Return (X, Y) of the center of cell containing provided text 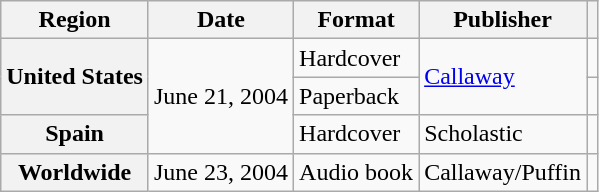
Worldwide (75, 172)
Spain (75, 134)
Scholastic (503, 134)
United States (75, 77)
Format (356, 20)
June 23, 2004 (220, 172)
Audio book (356, 172)
June 21, 2004 (220, 96)
Publisher (503, 20)
Callaway (503, 77)
Paperback (356, 96)
Region (75, 20)
Date (220, 20)
Callaway/Puffin (503, 172)
